Provide the (X, Y) coordinate of the cell's center where the given text is located.  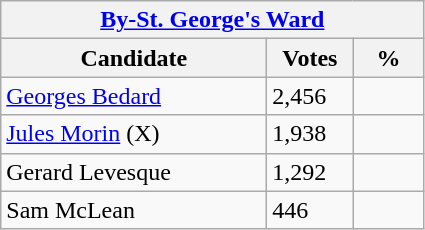
% (388, 58)
2,456 (310, 96)
1,292 (310, 172)
Jules Morin (X) (134, 134)
Georges Bedard (134, 96)
446 (310, 210)
Candidate (134, 58)
Gerard Levesque (134, 172)
By-St. George's Ward (212, 20)
Votes (310, 58)
1,938 (310, 134)
Sam McLean (134, 210)
